Return (x, y) of the center of cell containing provided text 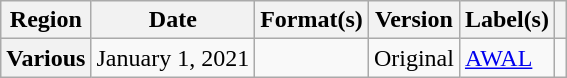
Date (173, 20)
AWAL (506, 58)
Original (414, 58)
Format(s) (312, 20)
Label(s) (506, 20)
Various (46, 58)
January 1, 2021 (173, 58)
Region (46, 20)
Version (414, 20)
